Return (X, Y) of the center of cell containing provided text 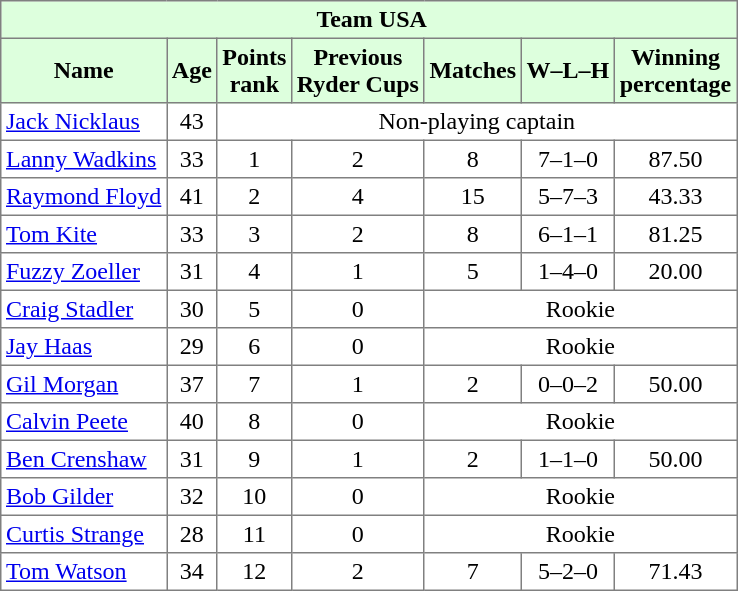
Jay Haas (84, 347)
PreviousRyder Cups (358, 70)
87.50 (676, 159)
28 (192, 534)
81.25 (676, 234)
6 (254, 347)
11 (254, 534)
Team USA (369, 20)
6–1–1 (568, 234)
37 (192, 384)
3 (254, 234)
Bob Gilder (84, 497)
0–0–2 (568, 384)
W–L–H (568, 70)
Name (84, 70)
Non-playing captain (476, 122)
Tom Kite (84, 234)
Tom Watson (84, 572)
41 (192, 197)
1–4–0 (568, 272)
20.00 (676, 272)
71.43 (676, 572)
7–1–0 (568, 159)
5–7–3 (568, 197)
Winningpercentage (676, 70)
Age (192, 70)
Jack Nicklaus (84, 122)
Calvin Peete (84, 422)
30 (192, 309)
9 (254, 459)
43.33 (676, 197)
Craig Stadler (84, 309)
32 (192, 497)
43 (192, 122)
Fuzzy Zoeller (84, 272)
34 (192, 572)
29 (192, 347)
Ben Crenshaw (84, 459)
Pointsrank (254, 70)
5–2–0 (568, 572)
Matches (472, 70)
15 (472, 197)
Lanny Wadkins (84, 159)
1–1–0 (568, 459)
40 (192, 422)
10 (254, 497)
Raymond Floyd (84, 197)
Gil Morgan (84, 384)
12 (254, 572)
Curtis Strange (84, 534)
